Provide the [x, y] coordinate of the cell's center where the given text is located.  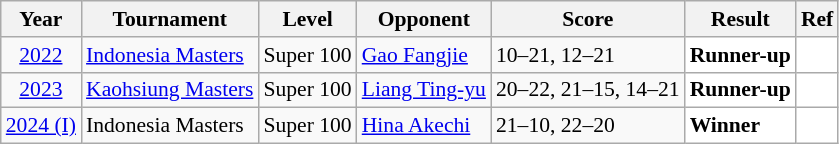
20–22, 21–15, 14–21 [588, 90]
Score [588, 19]
Ref [817, 19]
Liang Ting-yu [424, 90]
Gao Fangjie [424, 55]
Hina Akechi [424, 126]
Winner [740, 126]
2024 (I) [41, 126]
2023 [41, 90]
Opponent [424, 19]
Result [740, 19]
Tournament [170, 19]
Level [307, 19]
21–10, 22–20 [588, 126]
10–21, 12–21 [588, 55]
Year [41, 19]
2022 [41, 55]
Kaohsiung Masters [170, 90]
